Pinpoint the cell where the given text exists, returning its (X, Y) midpoint coordinate. 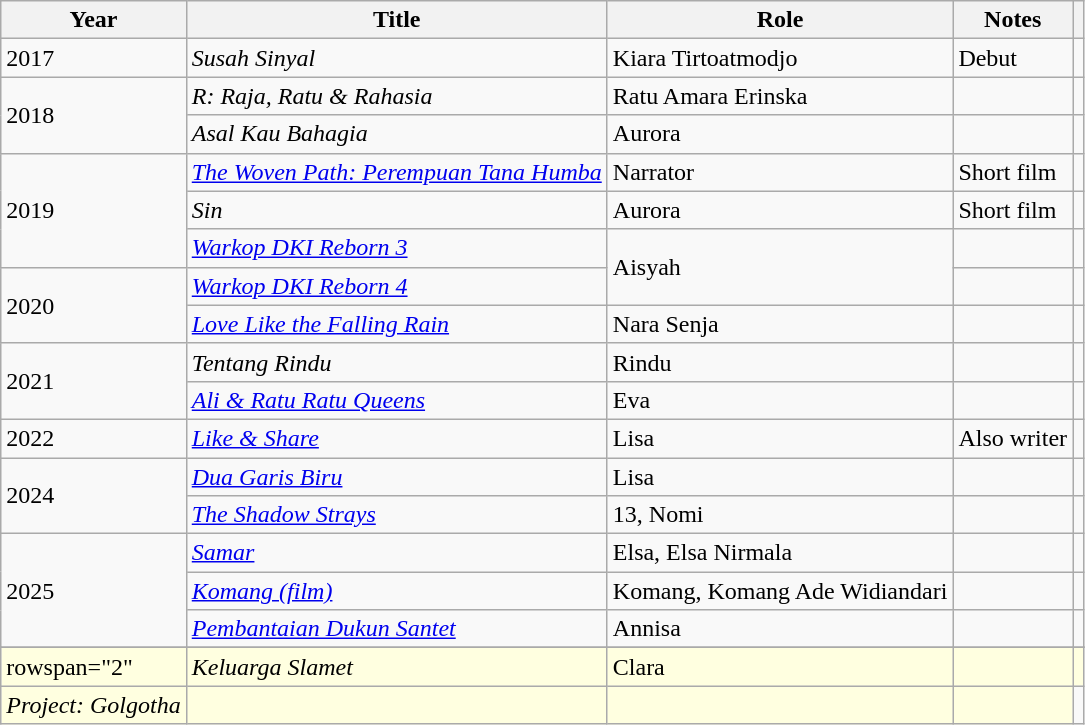
2025 (94, 591)
Komang (film) (396, 591)
Eva (780, 400)
The Shadow Strays (396, 515)
Samar (396, 553)
Elsa, Elsa Nirmala (780, 553)
Rindu (780, 362)
Komang, Komang Ade Widiandari (780, 591)
Year (94, 20)
Susah Sinyal (396, 58)
rowspan="2" (94, 667)
Annisa (780, 629)
Project: Golgotha (94, 705)
Like & Share (396, 438)
2018 (94, 115)
Pembantaian Dukun Santet (396, 629)
Kiara Tirtoatmodjo (780, 58)
Ratu Amara Erinska (780, 96)
Debut (1013, 58)
Also writer (1013, 438)
Dua Garis Biru (396, 477)
Warkop DKI Reborn 4 (396, 286)
2020 (94, 305)
Tentang Rindu (396, 362)
2022 (94, 438)
2017 (94, 58)
2019 (94, 210)
2021 (94, 381)
R: Raja, Ratu & Rahasia (396, 96)
Asal Kau Bahagia (396, 134)
Love Like the Falling Rain (396, 324)
Role (780, 20)
2024 (94, 496)
Warkop DKI Reborn 3 (396, 248)
Notes (1013, 20)
13, Nomi (780, 515)
Clara (780, 667)
Nara Senja (780, 324)
Ali & Ratu Ratu Queens (396, 400)
Sin (396, 210)
Keluarga Slamet (396, 667)
Aisyah (780, 267)
Title (396, 20)
Narrator (780, 172)
The Woven Path: Perempuan Tana Humba (396, 172)
